Return [X, Y] of the center of cell containing provided text 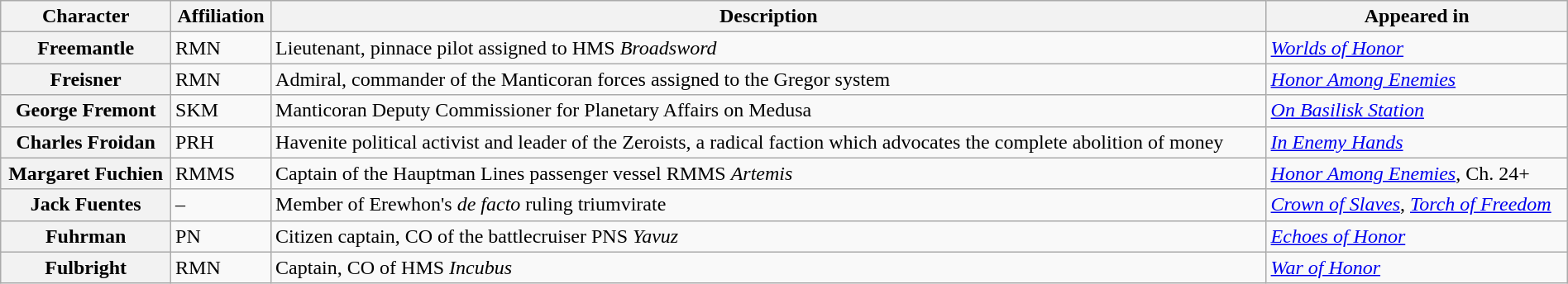
Charles Froidan [86, 142]
Echoes of Honor [1417, 236]
In Enemy Hands [1417, 142]
Description [769, 17]
Captain of the Hauptman Lines passenger vessel RMMS Artemis [769, 173]
Freisner [86, 79]
Admiral, commander of the Manticoran forces assigned to the Gregor system [769, 79]
War of Honor [1417, 267]
Member of Erewhon's de facto ruling triumvirate [769, 205]
Fulbright [86, 267]
Jack Fuentes [86, 205]
Manticoran Deputy Commissioner for Planetary Affairs on Medusa [769, 111]
Margaret Fuchien [86, 173]
Fuhrman [86, 236]
Affiliation [222, 17]
PN [222, 236]
Honor Among Enemies, Ch. 24+ [1417, 173]
George Fremont [86, 111]
Lieutenant, pinnace pilot assigned to HMS Broadsword [769, 48]
Freemantle [86, 48]
PRH [222, 142]
Havenite political activist and leader of the Zeroists, a radical faction which advocates the complete abolition of money [769, 142]
– [222, 205]
Worlds of Honor [1417, 48]
Captain, CO of HMS Incubus [769, 267]
Character [86, 17]
Appeared in [1417, 17]
On Basilisk Station [1417, 111]
SKM [222, 111]
Crown of Slaves, Torch of Freedom [1417, 205]
RMMS [222, 173]
Honor Among Enemies [1417, 79]
Citizen captain, CO of the battlecruiser PNS Yavuz [769, 236]
